Detect which cell encompasses the target text, then output its (x, y) center coordinate. 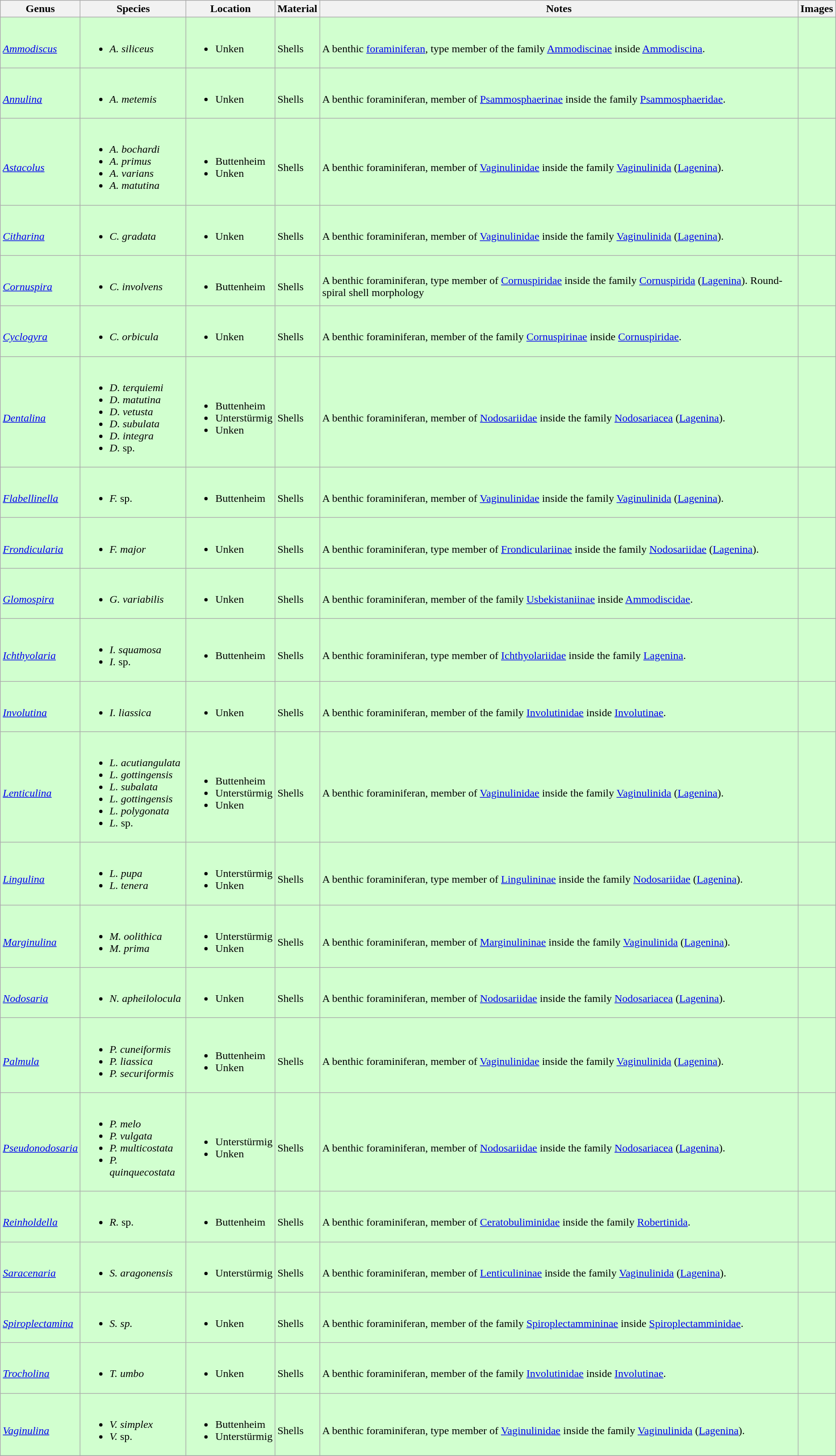
A benthic foraminiferan, member of the family Spiroplectammininae inside Spiroplectamminidae. (559, 1317)
Glomospira (40, 593)
C. involvens (133, 280)
Genus (40, 9)
A. metemis (133, 93)
A. siliceus (133, 43)
Species (133, 9)
Trocholina (40, 1368)
A benthic foraminiferan, member of Marginulininae inside the family Vaginulinida (Lagenina). (559, 936)
T. umbo (133, 1368)
A benthic foraminiferan, type member of Lingulininae inside the family Nodosariidae (Lagenina). (559, 874)
Lingulina (40, 874)
Ammodiscus (40, 43)
ButtenheimUnterstürmig (230, 1424)
A benthic foraminiferan, type member of Ichthyolariidae inside the family Lagenina. (559, 650)
P. cuneiformisP. liassicaP. securiformis (133, 1055)
Saracenaria (40, 1267)
L. pupaL. tenera (133, 874)
A benthic foraminiferan, member of the family Usbekistaniinae inside Ammodiscidae. (559, 593)
C. gradata (133, 230)
A benthic foraminiferan, member of the family Cornuspirinae inside Cornuspiridae. (559, 331)
Vaginulina (40, 1424)
Spiroplectamina (40, 1317)
Reinholdella (40, 1216)
I. squamosaI. sp. (133, 650)
Images (817, 9)
A. bochardiA. primusA. variansA. matutina (133, 162)
A benthic foraminiferan, type member of the family Ammodiscinae inside Ammodiscina. (559, 43)
Notes (559, 9)
Astacolus (40, 162)
M. oolithicaM. prima (133, 936)
A benthic foraminiferan, type member of Vaginulinidae inside the family Vaginulinida (Lagenina). (559, 1424)
Cyclogyra (40, 331)
R. sp. (133, 1216)
Ichthyolaria (40, 650)
Cornuspira (40, 280)
Citharina (40, 230)
Pseudonodosaria (40, 1142)
L. acutiangulataL. gottingensisL. subalataL. gottingensisL. polygonataL. sp. (133, 787)
Flabellinella (40, 492)
Location (230, 9)
Involutina (40, 706)
A benthic foraminiferan, type member of Cornuspiridae inside the family Cornuspirida (Lagenina). Round-spiral shell morphology (559, 280)
A benthic foraminiferan, member of Lenticulininae inside the family Vaginulinida (Lagenina). (559, 1267)
Nodosaria (40, 993)
I. liassica (133, 706)
Frondicularia (40, 543)
S. sp. (133, 1317)
F. major (133, 543)
P. meloP. vulgataP. multicostataP. quinquecostata (133, 1142)
Dentalina (40, 412)
D. terquiemiD. matutinaD. vetustaD. subulataD. integraD. sp. (133, 412)
Palmula (40, 1055)
G. variabilis (133, 593)
C. orbicula (133, 331)
Lenticulina (40, 787)
Annulina (40, 93)
A benthic foraminiferan, member of Ceratobuliminidae inside the family Robertinida. (559, 1216)
A benthic foraminiferan, member of Psammosphaerinae inside the family Psammosphaeridae. (559, 93)
N. apheilolocula (133, 993)
Marginulina (40, 936)
F. sp. (133, 492)
Material (297, 9)
A benthic foraminiferan, type member of Frondiculariinae inside the family Nodosariidae (Lagenina). (559, 543)
Unterstürmig (230, 1267)
V. simplexV. sp. (133, 1424)
S. aragonensis (133, 1267)
